From the cell containing the given text, extract its center point as (x, y) coordinate. 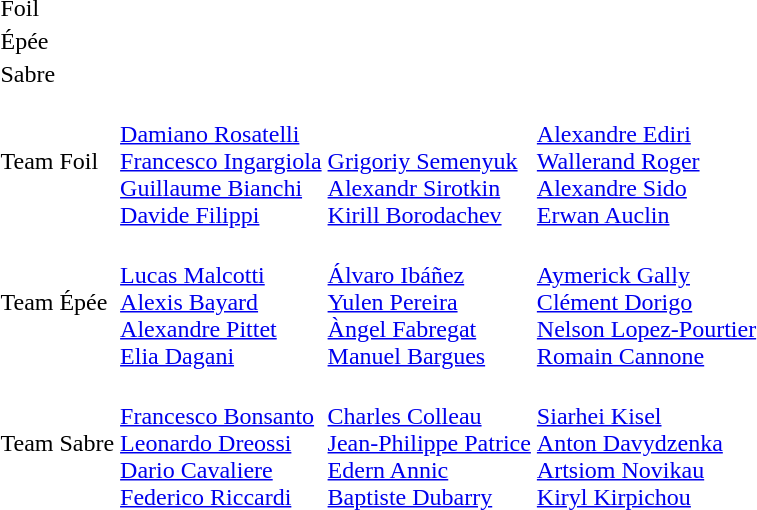
Aymerick GallyClément DorigoNelson Lopez-PourtierRomain Cannone (646, 302)
Alexandre EdiriWallerand RogerAlexandre SidoErwan Auclin (646, 161)
Lucas MalcottiAlexis BayardAlexandre PittetElia Dagani (221, 302)
Álvaro IbáñezYulen PereiraÀngel FabregatManuel Bargues (429, 302)
Grigoriy SemenyukAlexandr SirotkinKirill Borodachev (429, 161)
Damiano RosatelliFrancesco IngargiolaGuillaume BianchiDavide Filippi (221, 161)
